Pinpoint the cell where the given text exists, returning its (x, y) midpoint coordinate. 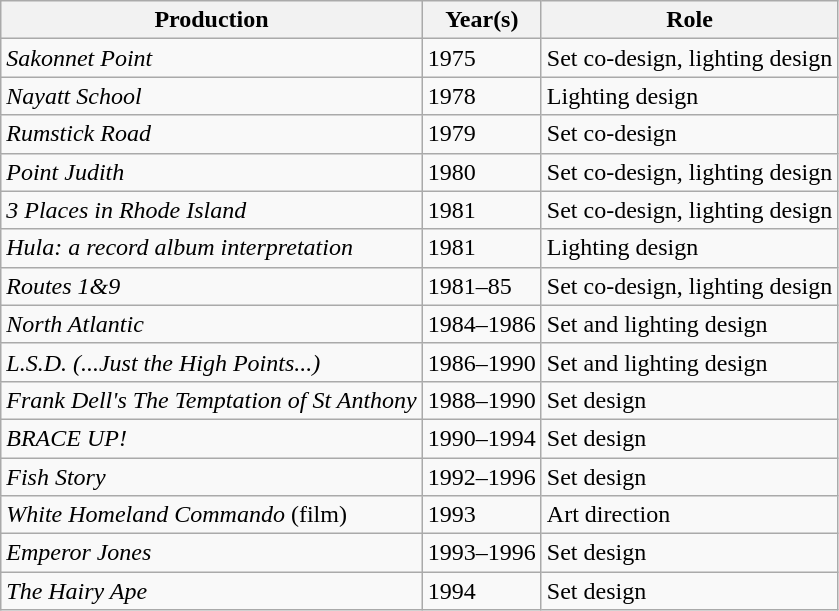
1975 (482, 58)
1993–1996 (482, 553)
1994 (482, 591)
L.S.D. (...Just the High Points...) (212, 362)
Art direction (689, 515)
Production (212, 20)
Year(s) (482, 20)
1992–1996 (482, 477)
1993 (482, 515)
1981–85 (482, 286)
Frank Dell's The Temptation of St Anthony (212, 400)
1984–1986 (482, 324)
Routes 1&9 (212, 286)
Nayatt School (212, 96)
Set co-design (689, 134)
Hula: a record album interpretation (212, 248)
The Hairy Ape (212, 591)
Fish Story (212, 477)
1986–1990 (482, 362)
Role (689, 20)
Point Judith (212, 172)
Emperor Jones (212, 553)
1979 (482, 134)
1980 (482, 172)
1988–1990 (482, 400)
1978 (482, 96)
Rumstick Road (212, 134)
White Homeland Commando (film) (212, 515)
1990–1994 (482, 438)
Sakonnet Point (212, 58)
BRACE UP! (212, 438)
North Atlantic (212, 324)
3 Places in Rhode Island (212, 210)
